Pinpoint the cell where the given text exists, returning its [x, y] midpoint coordinate. 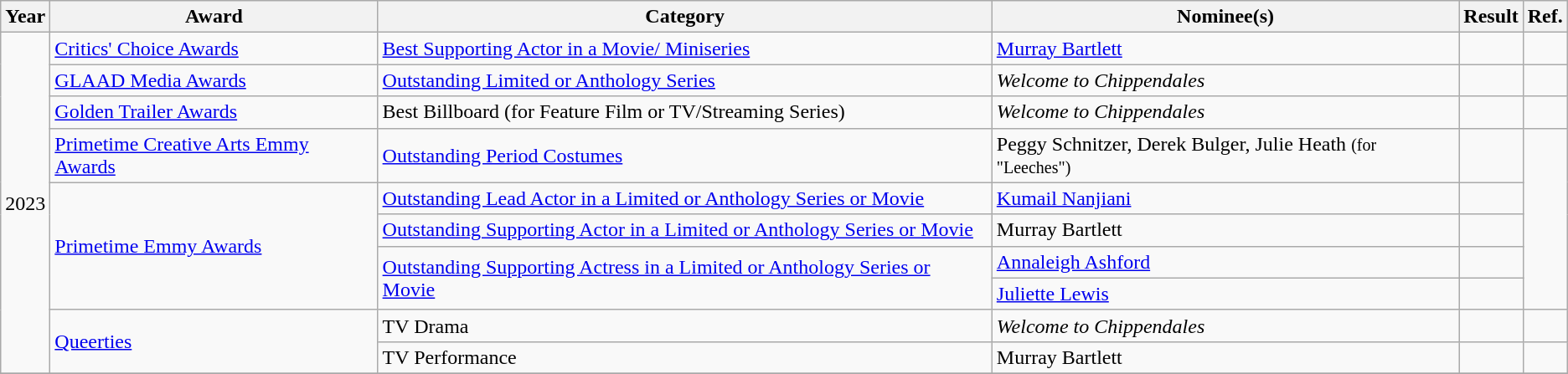
Ref. [1545, 17]
Result [1491, 17]
Outstanding Limited or Anthology Series [685, 80]
Primetime Creative Arts Emmy Awards [214, 156]
TV Drama [685, 325]
Critics' Choice Awards [214, 49]
Nominee(s) [1225, 17]
Award [214, 17]
Queerties [214, 341]
Category [685, 17]
Juliette Lewis [1225, 294]
2023 [25, 203]
Outstanding Supporting Actor in a Limited or Anthology Series or Movie [685, 230]
Peggy Schnitzer, Derek Bulger, Julie Heath (for "Leeches") [1225, 156]
Primetime Emmy Awards [214, 246]
Best Supporting Actor in a Movie/ Miniseries [685, 49]
Outstanding Period Costumes [685, 156]
Annaleigh Ashford [1225, 262]
TV Performance [685, 357]
Golden Trailer Awards [214, 112]
Outstanding Supporting Actress in a Limited or Anthology Series or Movie [685, 278]
Best Billboard (for Feature Film or TV/Streaming Series) [685, 112]
Year [25, 17]
Kumail Nanjiani [1225, 198]
GLAAD Media Awards [214, 80]
Outstanding Lead Actor in a Limited or Anthology Series or Movie [685, 198]
